Return the [X, Y] coordinate for the center point of the cell that contains the specified text.  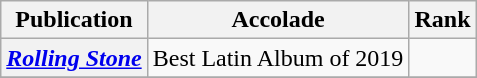
Rank [442, 20]
Best Latin Album of 2019 [278, 58]
Rolling Stone [74, 58]
Accolade [278, 20]
Publication [74, 20]
